Return [x, y] of the center of cell containing provided text 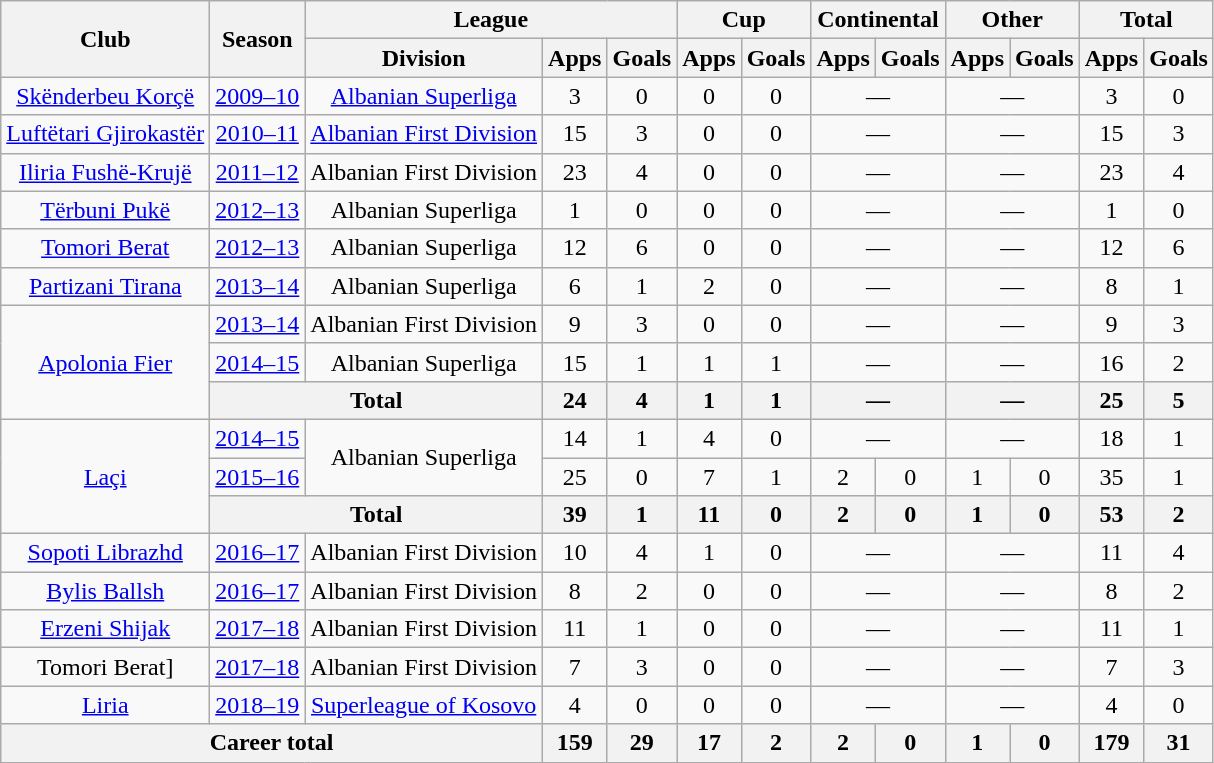
16 [1111, 362]
Cup [744, 20]
Skënderbeu Korçë [106, 96]
League [491, 20]
24 [575, 400]
Iliria Fushë-Krujë [106, 172]
17 [709, 743]
Partizani Tirana [106, 286]
Other [1012, 20]
53 [1111, 515]
Bylis Ballsh [106, 591]
Luftëtari Gjirokastër [106, 134]
Erzeni Shijak [106, 629]
Division [424, 58]
29 [642, 743]
5 [1179, 400]
39 [575, 515]
Superleague of Kosovo [424, 705]
2018–19 [258, 705]
35 [1111, 477]
Laçi [106, 476]
Season [258, 39]
2011–12 [258, 172]
Career total [272, 743]
Club [106, 39]
31 [1179, 743]
179 [1111, 743]
18 [1111, 438]
159 [575, 743]
2015–16 [258, 477]
14 [575, 438]
Apolonia Fier [106, 362]
Liria [106, 705]
Sopoti Librazhd [106, 553]
Tomori Berat [106, 248]
10 [575, 553]
Tomori Berat] [106, 667]
Tërbuni Pukë [106, 210]
Continental [878, 20]
2010–11 [258, 134]
2009–10 [258, 96]
